For the text-containing cell, return its midpoint in [x, y] coordinate format. 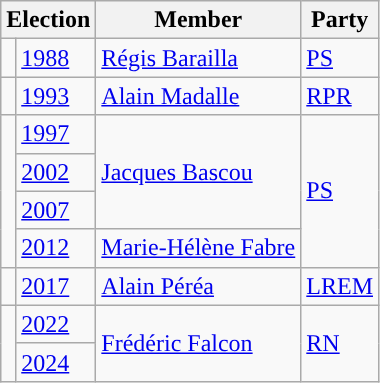
2012 [56, 248]
2007 [56, 210]
RPR [340, 96]
Alain Péréa [198, 286]
Frédéric Falcon [198, 343]
1997 [56, 134]
RN [340, 343]
Jacques Bascou [198, 172]
Alain Madalle [198, 96]
2002 [56, 172]
Party [340, 20]
Régis Barailla [198, 58]
LREM [340, 286]
2024 [56, 362]
Marie-Hélène Fabre [198, 248]
2022 [56, 324]
2017 [56, 286]
Member [198, 20]
1993 [56, 96]
1988 [56, 58]
Election [48, 20]
